For the text-containing cell, return its midpoint in (X, Y) coordinate format. 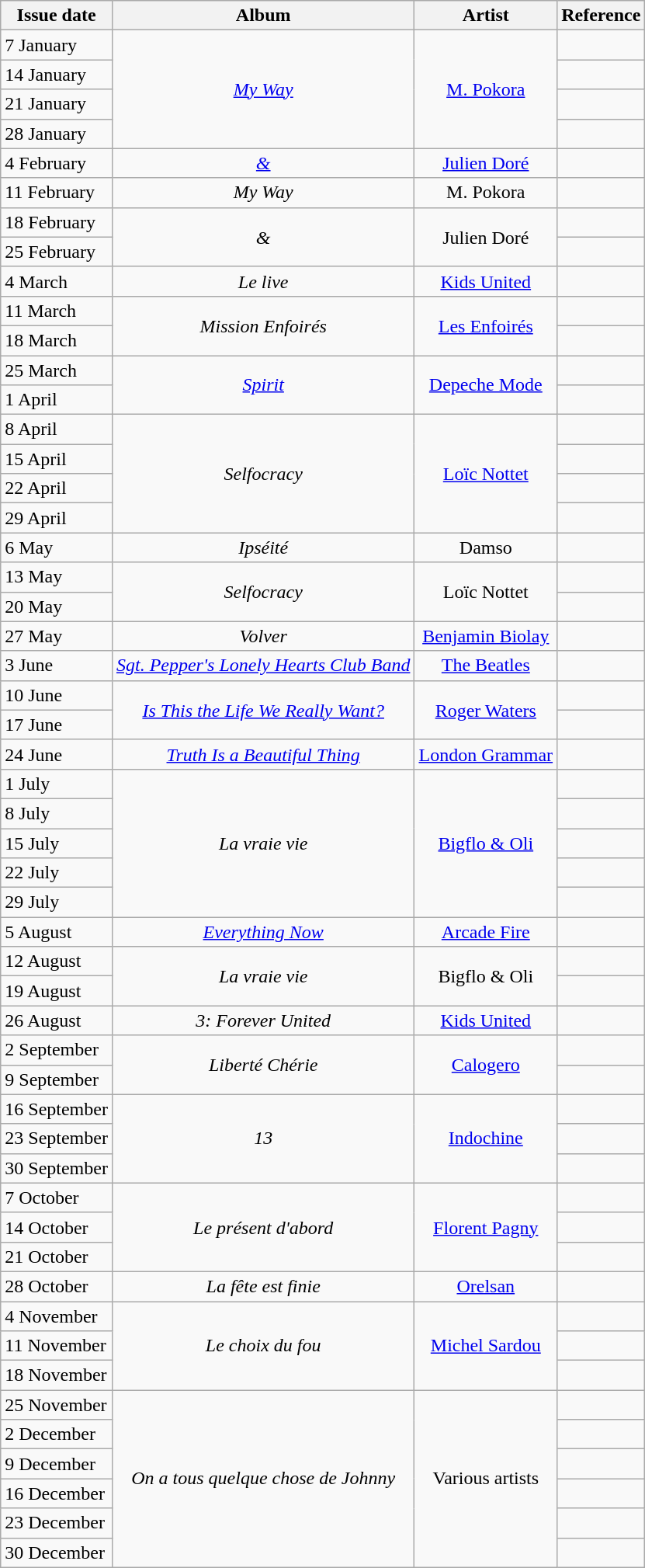
Various artists (486, 1479)
11 November (57, 1346)
Is This the Life We Really Want? (263, 710)
Florent Pagny (486, 1227)
25 March (57, 370)
The Beatles (486, 666)
1 April (57, 400)
15 April (57, 459)
La fête est finie (263, 1286)
Issue date (57, 16)
Michel Sardou (486, 1346)
16 September (57, 1109)
Le live (263, 281)
1 July (57, 784)
18 February (57, 222)
23 September (57, 1139)
Orelsan (486, 1286)
6 May (57, 548)
28 October (57, 1286)
3: Forever United (263, 1020)
Les Enfoirés (486, 325)
Indochine (486, 1139)
Liberté Chérie (263, 1065)
Spirit (263, 385)
25 February (57, 252)
London Grammar (486, 754)
Le présent d'abord (263, 1227)
29 April (57, 518)
4 November (57, 1316)
13 May (57, 577)
9 September (57, 1080)
Damso (486, 548)
14 January (57, 75)
16 December (57, 1493)
Ipséité (263, 548)
23 December (57, 1523)
27 May (57, 636)
24 June (57, 754)
17 June (57, 725)
Reference (601, 16)
30 December (57, 1552)
21 January (57, 104)
18 November (57, 1375)
Calogero (486, 1065)
12 August (57, 961)
4 March (57, 281)
30 September (57, 1168)
20 May (57, 607)
Arcade Fire (486, 932)
25 November (57, 1405)
14 October (57, 1227)
10 June (57, 695)
Depeche Mode (486, 385)
21 October (57, 1257)
3 June (57, 666)
28 January (57, 134)
Volver (263, 636)
7 October (57, 1198)
11 March (57, 311)
8 July (57, 813)
4 February (57, 163)
22 April (57, 488)
8 April (57, 429)
18 March (57, 340)
2 September (57, 1050)
Truth Is a Beautiful Thing (263, 754)
Le choix du fou (263, 1346)
9 December (57, 1464)
On a tous quelque chose de Johnny (263, 1479)
19 August (57, 991)
Album (263, 16)
29 July (57, 902)
Sgt. Pepper's Lonely Hearts Club Band (263, 666)
7 January (57, 45)
15 July (57, 843)
13 (263, 1139)
Benjamin Biolay (486, 636)
Mission Enfoirés (263, 325)
26 August (57, 1020)
22 July (57, 873)
2 December (57, 1434)
Everything Now (263, 932)
Artist (486, 16)
5 August (57, 932)
11 February (57, 193)
Roger Waters (486, 710)
